Output the (X, Y) coordinate of the center of the cell containing the given text.  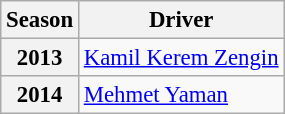
2014 (40, 95)
2013 (40, 58)
Kamil Kerem Zengin (180, 58)
Season (40, 20)
Driver (180, 20)
Mehmet Yaman (180, 95)
